Return the (X, Y) coordinate for the center point of the cell that contains the specified text.  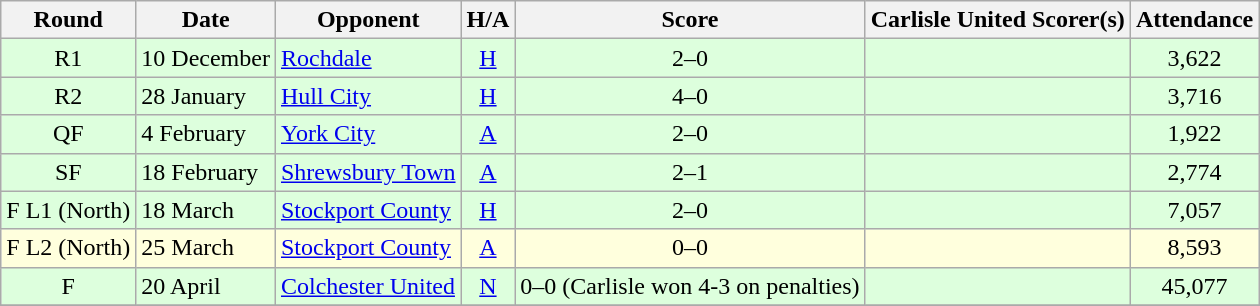
F L2 (North) (68, 248)
QF (68, 134)
2,774 (1194, 172)
45,077 (1194, 286)
Colchester United (368, 286)
18 March (206, 210)
Carlisle United Scorer(s) (998, 20)
1,922 (1194, 134)
20 April (206, 286)
3,716 (1194, 96)
Date (206, 20)
N (488, 286)
F L1 (North) (68, 210)
R1 (68, 58)
10 December (206, 58)
25 March (206, 248)
H/A (488, 20)
4 February (206, 134)
3,622 (1194, 58)
Score (690, 20)
2–1 (690, 172)
28 January (206, 96)
0–0 (690, 248)
Round (68, 20)
Rochdale (368, 58)
Attendance (1194, 20)
Shrewsbury Town (368, 172)
F (68, 286)
Opponent (368, 20)
Hull City (368, 96)
4–0 (690, 96)
R2 (68, 96)
York City (368, 134)
0–0 (Carlisle won 4-3 on penalties) (690, 286)
7,057 (1194, 210)
SF (68, 172)
18 February (206, 172)
8,593 (1194, 248)
